Locate the cell with the specified text and output its (X, Y) center coordinate. 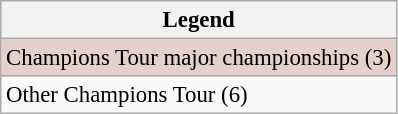
Legend (199, 20)
Champions Tour major championships (3) (199, 58)
Other Champions Tour (6) (199, 95)
